Return [X, Y] of the center of cell containing provided text 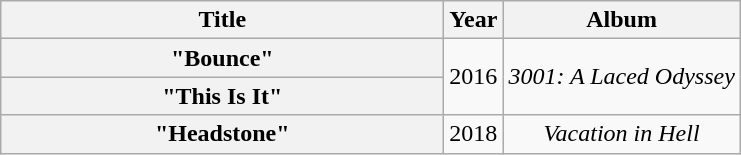
2016 [474, 77]
"Headstone" [222, 134]
"This Is It" [222, 96]
"Bounce" [222, 58]
Title [222, 20]
2018 [474, 134]
3001: A Laced Odyssey [622, 77]
Vacation in Hell [622, 134]
Year [474, 20]
Album [622, 20]
